From the cell containing the given text, extract its center point as (x, y) coordinate. 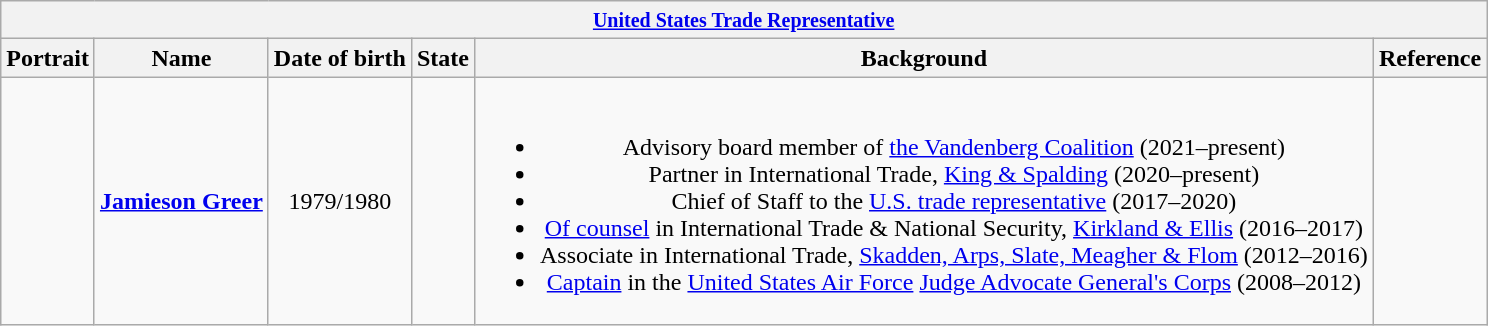
Date of birth (340, 58)
Name (181, 58)
United States Trade Representative (744, 20)
Jamieson Greer (181, 201)
Portrait (48, 58)
Background (924, 58)
State (442, 58)
1979/1980 (340, 201)
Reference (1430, 58)
